Output the [X, Y] coordinate of the center of the cell containing the given text.  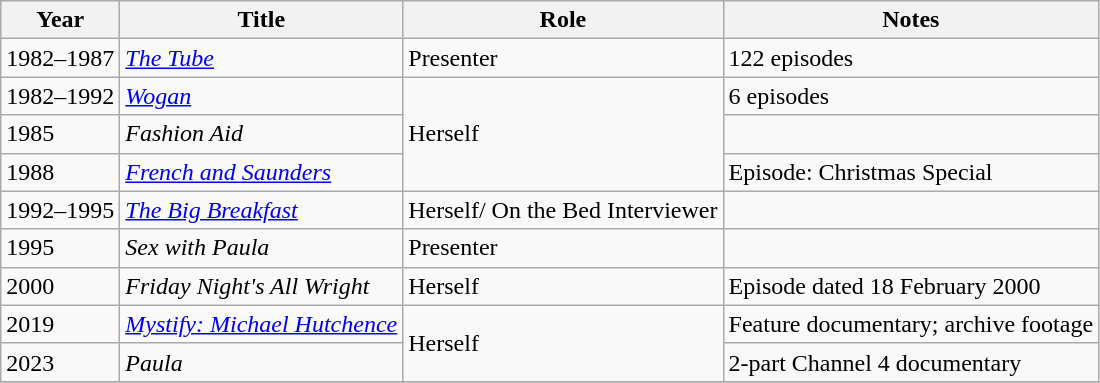
Paula [262, 362]
Episode dated 18 February 2000 [911, 286]
French and Saunders [262, 172]
1995 [60, 248]
Episode: Christmas Special [911, 172]
2023 [60, 362]
Friday Night's All Wright [262, 286]
Title [262, 20]
Sex with Paula [262, 248]
6 episodes [911, 96]
1992–1995 [60, 210]
2019 [60, 324]
Herself/ On the Bed Interviewer [563, 210]
2000 [60, 286]
Wogan [262, 96]
Feature documentary; archive footage [911, 324]
Year [60, 20]
The Tube [262, 58]
Notes [911, 20]
122 episodes [911, 58]
Fashion Aid [262, 134]
2-part Channel 4 documentary [911, 362]
1988 [60, 172]
Role [563, 20]
1985 [60, 134]
The Big Breakfast [262, 210]
Mystify: Michael Hutchence [262, 324]
1982–1992 [60, 96]
1982–1987 [60, 58]
